Output the [X, Y] coordinate of the center of the cell containing the given text.  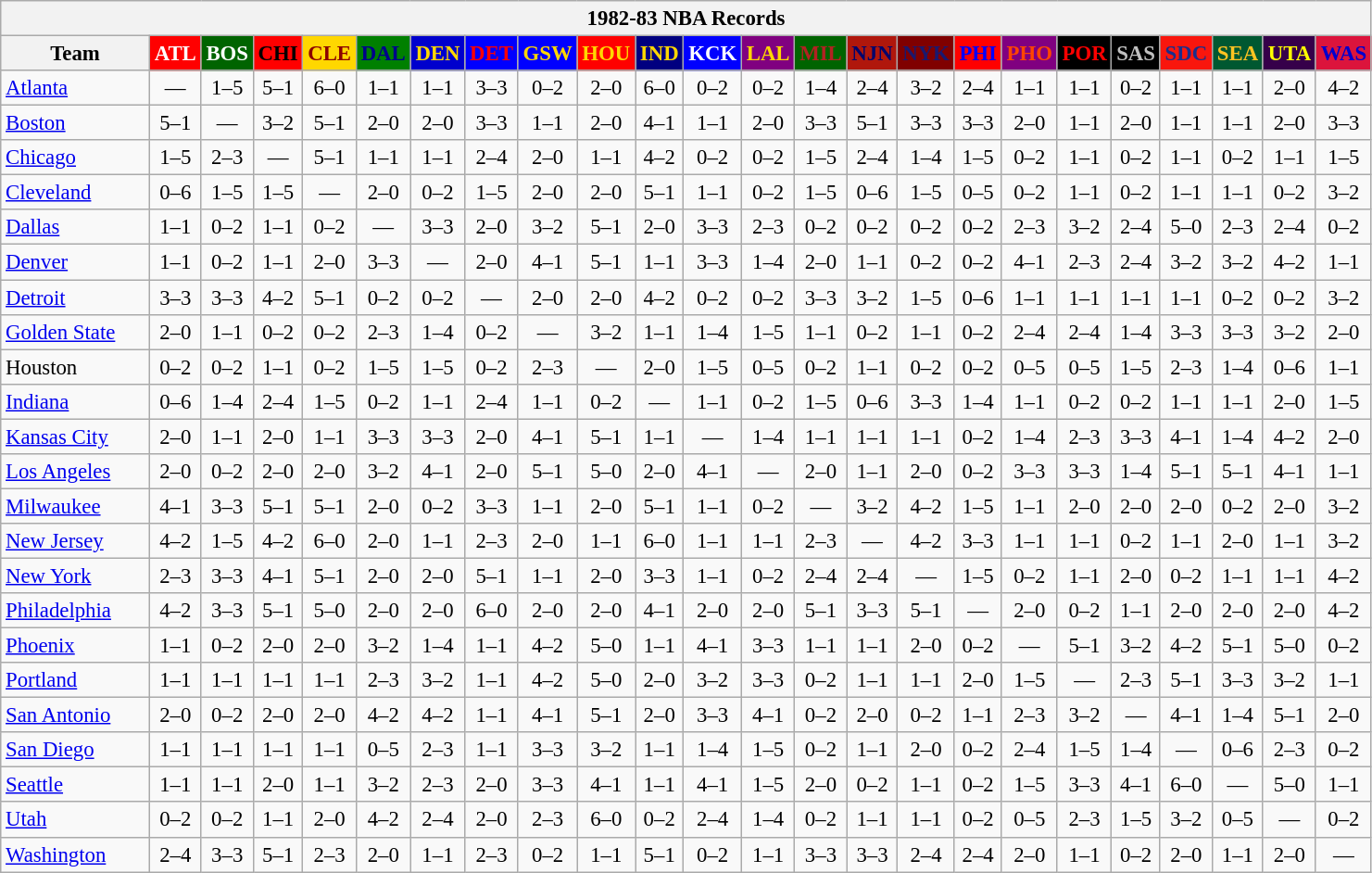
Milwaukee [76, 506]
DAL [384, 54]
DEN [437, 54]
PHI [978, 54]
Phoenix [76, 646]
PHO [1029, 54]
Chicago [76, 158]
San Antonio [76, 715]
Washington [76, 854]
Atlanta [76, 88]
1982-83 NBA Records [686, 19]
San Diego [76, 750]
Cleveland [76, 193]
Los Angeles [76, 472]
BOS [227, 54]
Golden State [76, 332]
NYK [926, 54]
Detroit [76, 297]
Houston [76, 367]
Team [76, 54]
New York [76, 576]
WAS [1343, 54]
SEA [1238, 54]
HOU [606, 54]
IND [660, 54]
LAL [767, 54]
Denver [76, 262]
POR [1084, 54]
CLE [330, 54]
Indiana [76, 401]
KCK [713, 54]
UTA [1290, 54]
New Jersey [76, 541]
NJN [873, 54]
SDC [1186, 54]
MIL [821, 54]
Philadelphia [76, 611]
Boston [76, 123]
CHI [278, 54]
ATL [175, 54]
DET [491, 54]
Seattle [76, 785]
Kansas City [76, 436]
Portland [76, 680]
SAS [1136, 54]
Dallas [76, 227]
Utah [76, 820]
GSW [548, 54]
